Locate the cell with the specified text and output its [X, Y] center coordinate. 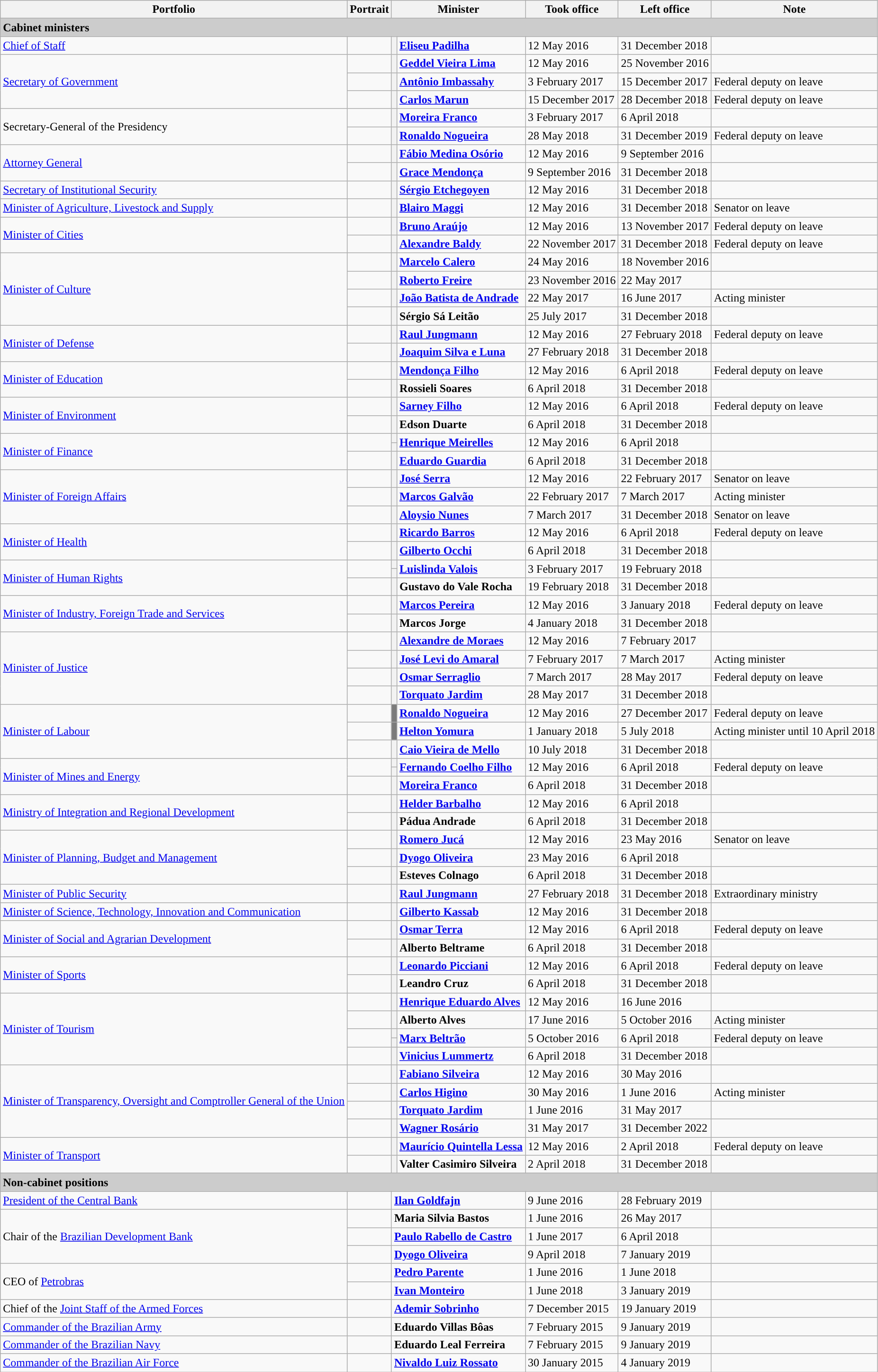
Portrait [370, 9]
Marcos Jorge [462, 623]
Eduardo Leal Ferreira [458, 1345]
Carlos Marun [462, 100]
Minister of Tourism [174, 1029]
Helder Barbalho [462, 804]
9 June 2016 [572, 1200]
Wagner Rosário [462, 1128]
28 December 2018 [665, 100]
31 December 2019 [665, 136]
Nivaldo Luiz Rossato [458, 1363]
Marcelo Calero [462, 262]
24 May 2016 [572, 262]
Chief of the Joint Staff of the Armed Forces [174, 1308]
Helton Yomura [462, 731]
7 January 2019 [665, 1254]
Minister of Transparency, Oversight and Comptroller General of the Union [174, 1101]
Extraordinary ministry [794, 894]
Mendonça Filho [462, 370]
Minister of Health [174, 542]
Minister of Mines and Energy [174, 776]
28 May 2018 [572, 136]
Luislinda Valois [462, 569]
José Serra [462, 478]
Rossieli Soares [462, 388]
16 June 2016 [665, 1002]
Minister of Human Rights [174, 578]
Leandro Cruz [462, 984]
Chair of the Brazilian Development Bank [174, 1236]
Commander of the Brazilian Navy [174, 1345]
Ricardo Barros [462, 533]
Romero Jucá [462, 840]
Minister of Science, Technology, Innovation and Communication [174, 912]
Left office [665, 9]
Maria Silvia Bastos [458, 1218]
3 January 2019 [665, 1290]
Eduardo Villas Bôas [458, 1326]
Minister of Environment [174, 415]
Secretary of Government [174, 82]
28 February 2019 [665, 1200]
Carlos Higino [462, 1092]
18 November 2016 [665, 262]
Alexandre de Moraes [462, 641]
Sarney Filho [462, 406]
Ivan Monteiro [458, 1290]
23 November 2016 [572, 280]
Ministry of Integration and Regional Development [174, 813]
3 January 2018 [665, 605]
Minister of Education [174, 379]
Minister of Social and Agrarian Development [174, 939]
Joaquim Silva e Luna [462, 352]
Secretary of Institutional Security [174, 190]
Minister of Planning, Budget and Management [174, 858]
Note [794, 9]
Valter Casimiro Silveira [462, 1164]
Non-cabinet positions [439, 1182]
Aloysio Nunes [462, 514]
Sérgio Sá Leitão [462, 316]
Esteves Colnago [462, 876]
25 November 2016 [665, 64]
Fernando Coelho Filho [462, 767]
Fabiano Silveira [462, 1074]
Blairo Maggi [462, 208]
Alberto Beltrame [462, 948]
Eliseu Padilha [462, 46]
10 July 2018 [572, 749]
Marx Beltrão [462, 1038]
Antônio Imbassahy [462, 82]
Minister of Transport [174, 1155]
Chief of Staff [174, 46]
1 January 2018 [572, 731]
Alberto Alves [462, 1020]
CEO of Petrobras [174, 1281]
Acting minister until 10 April 2018 [794, 731]
13 November 2017 [665, 226]
Edson Duarte [462, 424]
Osmar Terra [462, 930]
Minister of Culture [174, 289]
Henrique Eduardo Alves [462, 1002]
27 December 2017 [665, 713]
25 July 2017 [572, 316]
16 June 2017 [665, 298]
Minister of Defense [174, 343]
Cabinet ministers [439, 27]
Vinicius Lummertz [462, 1056]
João Batista de Andrade [462, 298]
19 January 2019 [665, 1308]
4 January 2018 [572, 623]
26 May 2017 [665, 1218]
Minister of Sports [174, 975]
17 June 2016 [572, 1020]
Took office [572, 9]
Geddel Vieira Lima [462, 64]
Minister of Cities [174, 235]
Minister of Public Security [174, 894]
Eduardo Guardia [462, 460]
Alexandre Baldy [462, 244]
Marcos Galvão [462, 496]
Maurício Quintella Lessa [462, 1146]
Bruno Araújo [462, 226]
9 April 2018 [572, 1254]
Paulo Rabello de Castro [458, 1236]
Roberto Freire [462, 280]
Ilan Goldfajn [458, 1200]
Caio Vieira de Mello [462, 749]
1 June 2017 [572, 1236]
Commander of the Brazilian Army [174, 1326]
Secretary-General of the Presidency [174, 127]
Pádua Andrade [462, 822]
Henrique Meirelles [462, 442]
Fábio Medina Osório [462, 154]
Minister of Foreign Affairs [174, 496]
Minister of Industry, Foreign Trade and Services [174, 614]
Gilberto Kassab [462, 912]
Osmar Serraglio [462, 677]
José Levi do Amaral [462, 659]
Minister of Agriculture, Livestock and Supply [174, 208]
30 January 2015 [572, 1363]
Sérgio Etchegoyen [462, 190]
Ademir Sobrinho [458, 1308]
Minister of Finance [174, 451]
31 December 2022 [665, 1128]
7 December 2015 [572, 1308]
Pedro Parente [458, 1272]
Gustavo do Vale Rocha [462, 587]
President of the Central Bank [174, 1200]
22 November 2017 [572, 244]
Gilberto Occhi [462, 551]
Leonardo Picciani [462, 966]
5 July 2018 [665, 731]
Portfolio [174, 9]
Minister of Labour [174, 731]
Grace Mendonça [462, 172]
Minister [458, 9]
Commander of the Brazilian Air Force [174, 1363]
Attorney General [174, 163]
4 January 2019 [665, 1363]
Marcos Pereira [462, 605]
Minister of Justice [174, 668]
